Extract the [x, y] coordinate from the center of the cell holding the provided text.  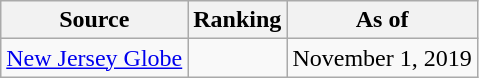
Ranking [238, 20]
Source [94, 20]
November 1, 2019 [382, 58]
New Jersey Globe [94, 58]
As of [382, 20]
